Determine the (x, y) coordinate at the center of the cell enclosing the given text.  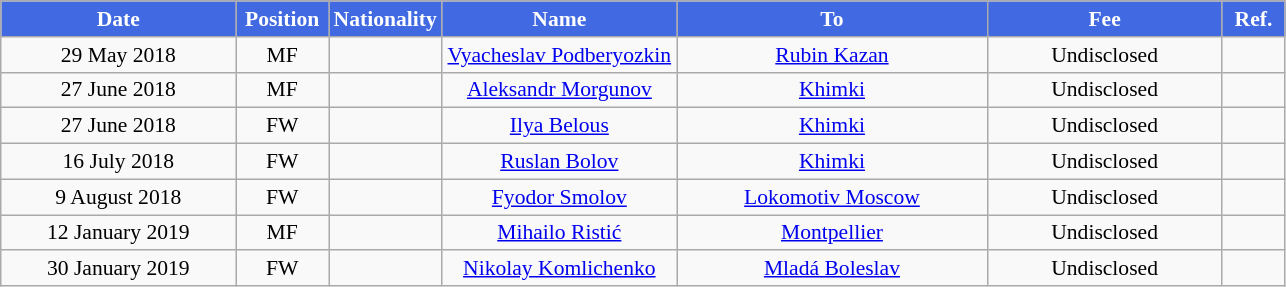
Name (560, 19)
Lokomotiv Moscow (832, 197)
Montpellier (832, 233)
Nationality (384, 19)
Ilya Belous (560, 126)
30 January 2019 (118, 269)
Aleksandr Morgunov (560, 90)
Rubin Kazan (832, 55)
12 January 2019 (118, 233)
Ref. (1254, 19)
Vyacheslav Podberyozkin (560, 55)
Nikolay Komlichenko (560, 269)
Date (118, 19)
Fee (1104, 19)
Mladá Boleslav (832, 269)
To (832, 19)
Fyodor Smolov (560, 197)
9 August 2018 (118, 197)
Mihailo Ristić (560, 233)
16 July 2018 (118, 162)
Position (282, 19)
29 May 2018 (118, 55)
Ruslan Bolov (560, 162)
